From the cell containing the given text, extract its center point as (x, y) coordinate. 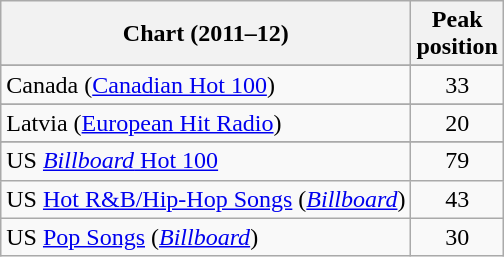
Canada (Canadian Hot 100) (206, 85)
30 (457, 237)
33 (457, 85)
US Billboard Hot 100 (206, 161)
Chart (2011–12) (206, 34)
US Hot R&B/Hip-Hop Songs (Billboard) (206, 199)
Peakposition (457, 34)
Latvia (European Hit Radio) (206, 123)
US Pop Songs (Billboard) (206, 237)
79 (457, 161)
43 (457, 199)
20 (457, 123)
